Output the (X, Y) coordinate of the center of the cell containing the given text.  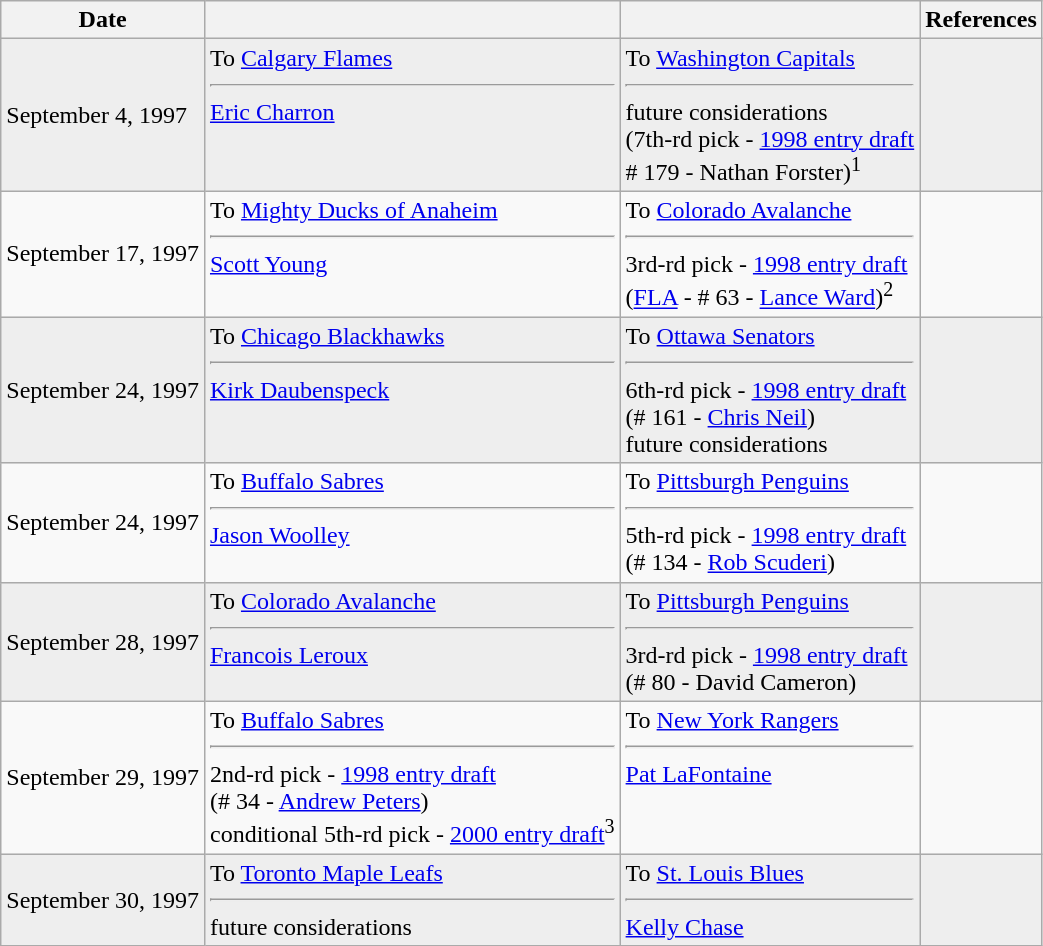
To Washington Capitalsfuture considerations(7th-rd pick - 1998 entry draft# 179 - Nathan Forster)1 (770, 116)
September 29, 1997 (103, 778)
To Buffalo Sabres2nd-rd pick - 1998 entry draft(# 34 - Andrew Peters)conditional 5th-rd pick - 2000 entry draft3 (412, 778)
To New York RangersPat LaFontaine (770, 778)
September 28, 1997 (103, 642)
September 30, 1997 (103, 900)
To Colorado AvalancheFrancois Leroux (412, 642)
To Pittsburgh Penguins3rd-rd pick - 1998 entry draft(# 80 - David Cameron) (770, 642)
To Calgary FlamesEric Charron (412, 116)
To Ottawa Senators6th-rd pick - 1998 entry draft(# 161 - Chris Neil)future considerations (770, 390)
To Toronto Maple Leafsfuture considerations (412, 900)
To Buffalo SabresJason Woolley (412, 522)
To St. Louis BluesKelly Chase (770, 900)
To Pittsburgh Penguins5th-rd pick - 1998 entry draft(# 134 - Rob Scuderi) (770, 522)
References (982, 20)
To Chicago BlackhawksKirk Daubenspeck (412, 390)
September 4, 1997 (103, 116)
Date (103, 20)
To Colorado Avalanche3rd-rd pick - 1998 entry draft(FLA - # 63 - Lance Ward)2 (770, 254)
September 17, 1997 (103, 254)
To Mighty Ducks of AnaheimScott Young (412, 254)
